Output the (X, Y) coordinate of the center of the cell containing the given text.  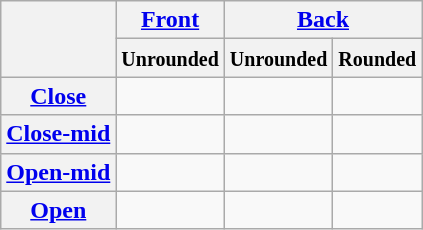
Open (58, 210)
Back (322, 20)
Open-mid (58, 172)
Close-mid (58, 134)
Rounded (378, 58)
Front (170, 20)
Close (58, 96)
